Output the (x, y) coordinate of the center of the cell containing the given text.  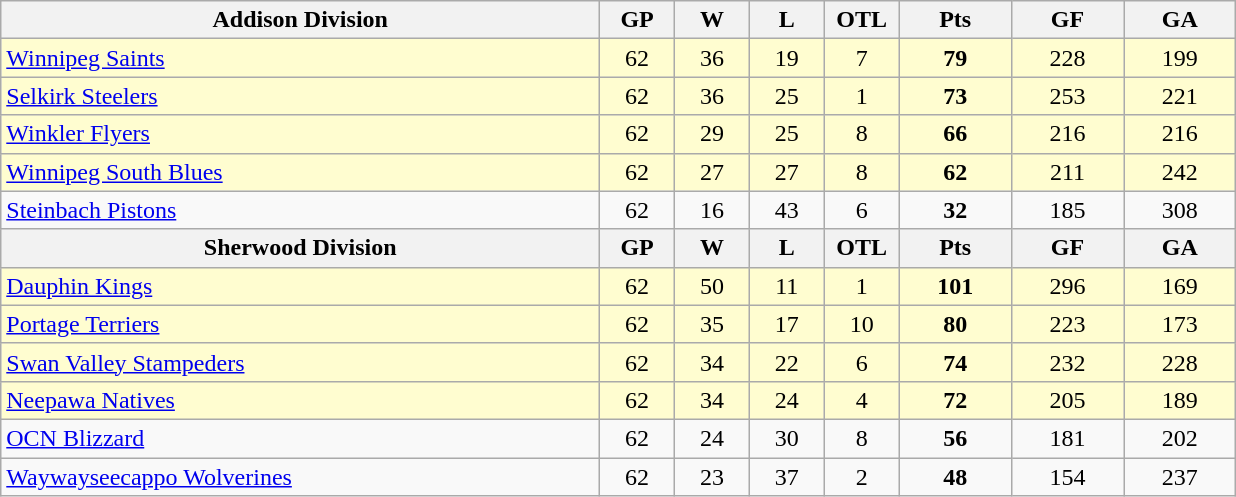
169 (1180, 286)
OCN Blizzard (300, 438)
101 (955, 286)
16 (712, 210)
181 (1067, 438)
79 (955, 58)
2 (862, 477)
211 (1067, 172)
154 (1067, 477)
Winnipeg Saints (300, 58)
173 (1180, 324)
Selkirk Steelers (300, 96)
4 (862, 400)
Winnipeg South Blues (300, 172)
73 (955, 96)
56 (955, 438)
202 (1180, 438)
205 (1067, 400)
10 (862, 324)
80 (955, 324)
Winkler Flyers (300, 134)
242 (1180, 172)
48 (955, 477)
Portage Terriers (300, 324)
185 (1067, 210)
237 (1180, 477)
43 (786, 210)
308 (1180, 210)
22 (786, 362)
Addison Division (300, 20)
Waywayseecappo Wolverines (300, 477)
253 (1067, 96)
Steinbach Pistons (300, 210)
Sherwood Division (300, 248)
50 (712, 286)
19 (786, 58)
72 (955, 400)
17 (786, 324)
32 (955, 210)
Swan Valley Stampeders (300, 362)
Dauphin Kings (300, 286)
232 (1067, 362)
189 (1180, 400)
296 (1067, 286)
7 (862, 58)
223 (1067, 324)
29 (712, 134)
221 (1180, 96)
74 (955, 362)
30 (786, 438)
35 (712, 324)
66 (955, 134)
199 (1180, 58)
37 (786, 477)
11 (786, 286)
23 (712, 477)
Neepawa Natives (300, 400)
